Search for the cell housing the specified text and yield its (x, y) center coordinate. 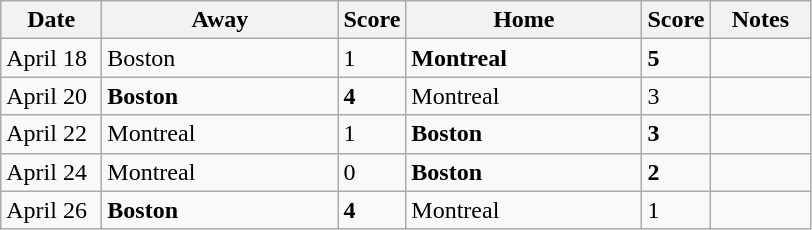
2 (676, 172)
April 26 (52, 210)
Date (52, 20)
April 20 (52, 96)
April 22 (52, 134)
April 24 (52, 172)
5 (676, 58)
April 18 (52, 58)
0 (372, 172)
Notes (760, 20)
Away (220, 20)
Home (524, 20)
